From the cell containing the given text, extract its center point as [x, y] coordinate. 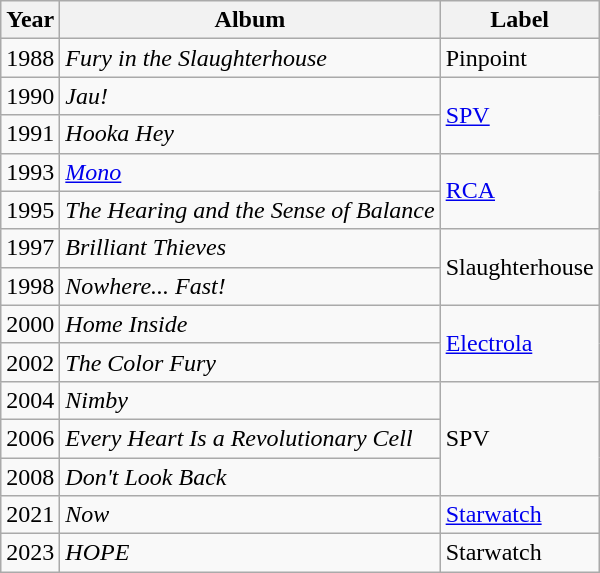
Now [250, 515]
Pinpoint [520, 58]
Brilliant Thieves [250, 248]
The Hearing and the Sense of Balance [250, 210]
Every Heart Is a Revolutionary Cell [250, 438]
2021 [30, 515]
Mono [250, 172]
Fury in the Slaughterhouse [250, 58]
Album [250, 20]
Nimby [250, 400]
Electrola [520, 343]
HOPE [250, 553]
1990 [30, 96]
Slaughterhouse [520, 267]
2002 [30, 362]
1998 [30, 286]
1988 [30, 58]
Nowhere... Fast! [250, 286]
1991 [30, 134]
Year [30, 20]
1993 [30, 172]
Jau! [250, 96]
Hooka Hey [250, 134]
2008 [30, 477]
The Color Fury [250, 362]
1997 [30, 248]
2006 [30, 438]
Label [520, 20]
Don't Look Back [250, 477]
1995 [30, 210]
2023 [30, 553]
RCA [520, 191]
Home Inside [250, 324]
2000 [30, 324]
2004 [30, 400]
